Find where the given text appears and provide that cell's center as (x, y) coordinate. 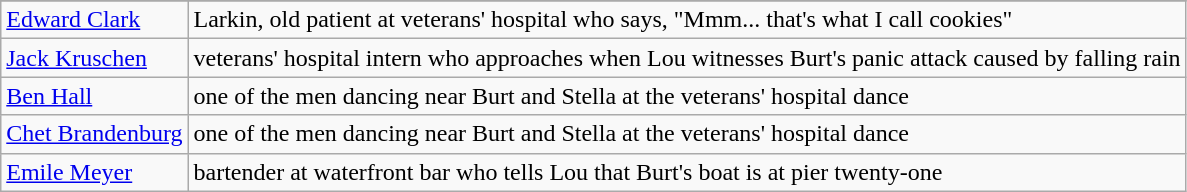
Edward Clark (94, 20)
bartender at waterfront bar who tells Lou that Burt's boat is at pier twenty-one (687, 172)
Emile Meyer (94, 172)
Chet Brandenburg (94, 134)
Larkin, old patient at veterans' hospital who says, "Mmm... that's what I call cookies" (687, 20)
veterans' hospital intern who approaches when Lou witnesses Burt's panic attack caused by falling rain (687, 58)
Jack Kruschen (94, 58)
Ben Hall (94, 96)
